Locate the cell with the specified text and output its (x, y) center coordinate. 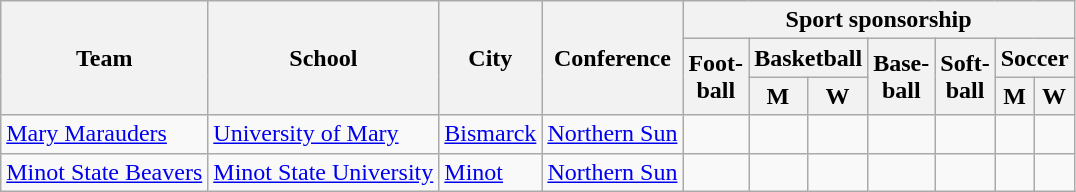
Soft-ball (965, 77)
School (324, 58)
Team (104, 58)
Foot-ball (716, 77)
Soccer (1034, 58)
Minot State University (324, 172)
Sport sponsorship (878, 20)
Minot (490, 172)
Mary Marauders (104, 134)
Conference (612, 58)
University of Mary (324, 134)
Basketball (808, 58)
Base-ball (902, 77)
Minot State Beavers (104, 172)
Bismarck (490, 134)
City (490, 58)
